Return the (x, y) coordinate for the center point of the cell that contains the specified text.  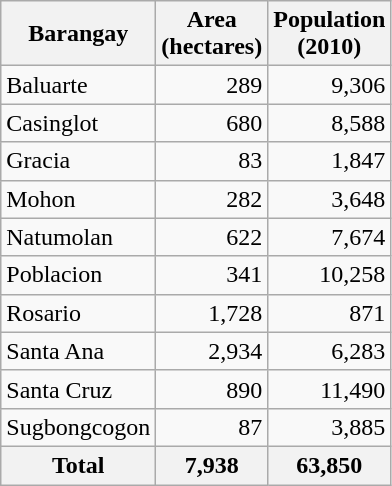
Population(2010) (330, 34)
282 (212, 199)
871 (330, 313)
2,934 (212, 351)
83 (212, 161)
680 (212, 123)
63,850 (330, 465)
Rosario (78, 313)
Santa Cruz (78, 389)
Poblacion (78, 275)
Total (78, 465)
1,847 (330, 161)
Area(hectares) (212, 34)
Natumolan (78, 237)
10,258 (330, 275)
890 (212, 389)
6,283 (330, 351)
Gracia (78, 161)
7,938 (212, 465)
7,674 (330, 237)
Mohon (78, 199)
Baluarte (78, 85)
8,588 (330, 123)
9,306 (330, 85)
11,490 (330, 389)
622 (212, 237)
Casinglot (78, 123)
Sugbongcogon (78, 427)
341 (212, 275)
1,728 (212, 313)
3,648 (330, 199)
87 (212, 427)
3,885 (330, 427)
Barangay (78, 34)
Santa Ana (78, 351)
289 (212, 85)
